Return [X, Y] of the center of cell containing provided text 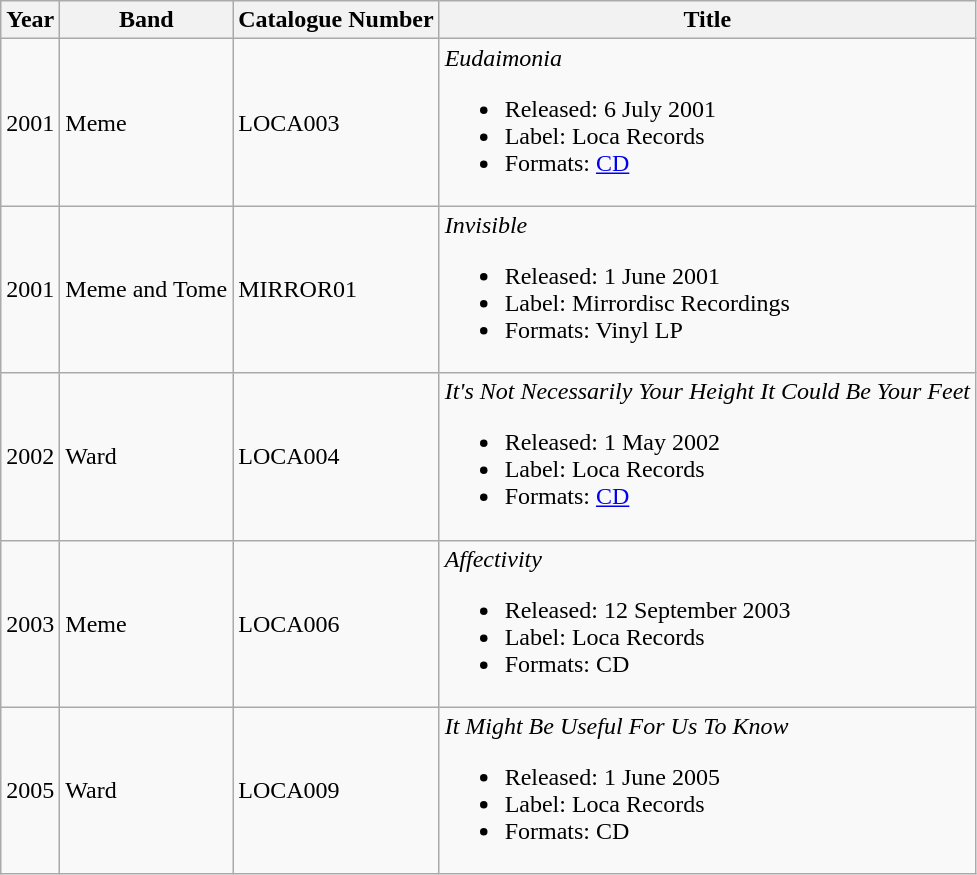
Band [146, 20]
LOCA009 [336, 790]
Catalogue Number [336, 20]
2002 [30, 456]
It's Not Necessarily Your Height It Could Be Your FeetReleased: 1 May 2002Label: Loca RecordsFormats: CD [707, 456]
EudaimoniaReleased: 6 July 2001Label: Loca RecordsFormats: CD [707, 122]
AffectivityReleased: 12 September 2003Label: Loca RecordsFormats: CD [707, 624]
Title [707, 20]
LOCA003 [336, 122]
It Might Be Useful For Us To KnowReleased: 1 June 2005Label: Loca RecordsFormats: CD [707, 790]
2005 [30, 790]
Meme and Tome [146, 290]
MIRROR01 [336, 290]
InvisibleReleased: 1 June 2001Label: Mirrordisc RecordingsFormats: Vinyl LP [707, 290]
2003 [30, 624]
LOCA004 [336, 456]
LOCA006 [336, 624]
Year [30, 20]
